From the cell containing the given text, extract its center point as (X, Y) coordinate. 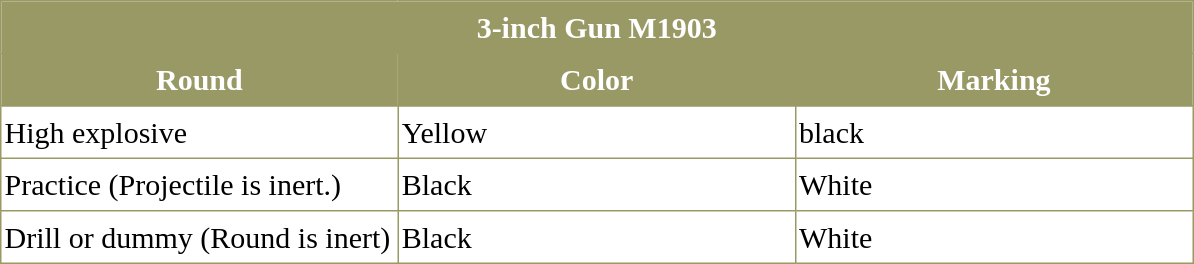
3-inch Gun M1903 (597, 27)
Practice (Projectile is inert.) (200, 184)
Round (200, 79)
black (994, 132)
Color (596, 79)
Drill or dummy (Round is inert) (200, 237)
Yellow (596, 132)
High explosive (200, 132)
Marking (994, 79)
